Output the (X, Y) coordinate of the center of the cell containing the given text.  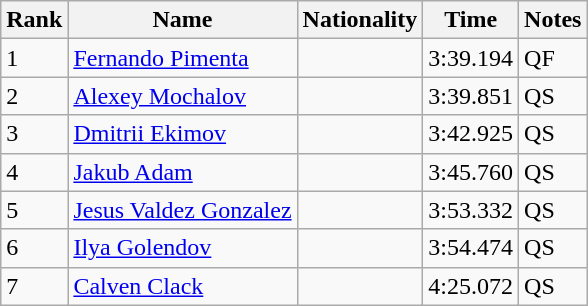
5 (34, 210)
3:39.851 (471, 96)
3:53.332 (471, 210)
Alexey Mochalov (182, 96)
Calven Clack (182, 286)
Rank (34, 20)
3:42.925 (471, 134)
2 (34, 96)
Nationality (360, 20)
Name (182, 20)
6 (34, 248)
Ilya Golendov (182, 248)
QF (553, 58)
Notes (553, 20)
3 (34, 134)
1 (34, 58)
3:39.194 (471, 58)
7 (34, 286)
4:25.072 (471, 286)
3:54.474 (471, 248)
4 (34, 172)
3:45.760 (471, 172)
Jesus Valdez Gonzalez (182, 210)
Fernando Pimenta (182, 58)
Dmitrii Ekimov (182, 134)
Jakub Adam (182, 172)
Time (471, 20)
